Provide the (X, Y) coordinate of the cell's center where the given text is located.  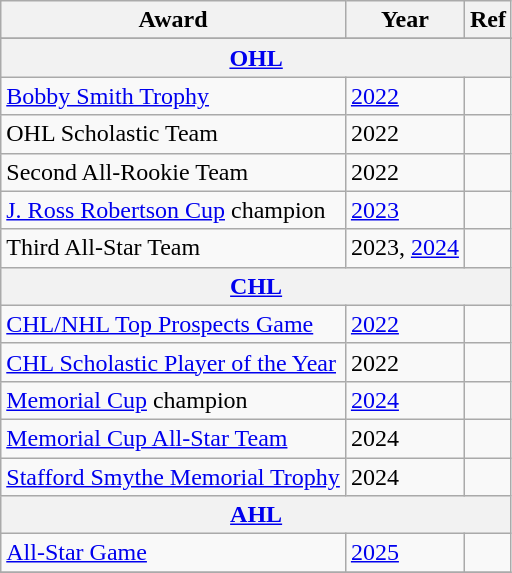
OHL Scholastic Team (174, 134)
OHL (256, 58)
2023 (404, 210)
Year (404, 20)
All-Star Game (174, 553)
2025 (404, 553)
Ref (488, 20)
J. Ross Robertson Cup champion (174, 210)
Memorial Cup All-Star Team (174, 438)
Second All-Rookie Team (174, 172)
Memorial Cup champion (174, 400)
Stafford Smythe Memorial Trophy (174, 477)
2023, 2024 (404, 248)
AHL (256, 515)
Third All-Star Team (174, 248)
CHL Scholastic Player of the Year (174, 362)
CHL (256, 286)
CHL/NHL Top Prospects Game (174, 324)
Bobby Smith Trophy (174, 96)
Award (174, 20)
